Locate the cell with the specified text and output its (x, y) center coordinate. 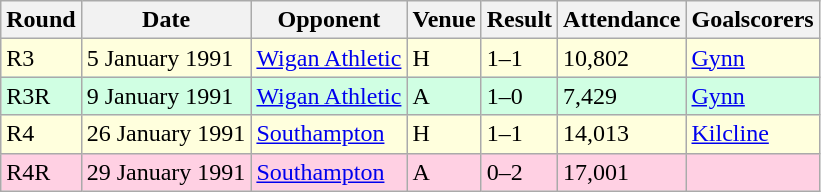
Kilcline (752, 134)
R4R (41, 172)
Venue (444, 20)
R3 (41, 58)
Goalscorers (752, 20)
17,001 (622, 172)
R3R (41, 96)
Attendance (622, 20)
10,802 (622, 58)
29 January 1991 (166, 172)
R4 (41, 134)
14,013 (622, 134)
0–2 (519, 172)
5 January 1991 (166, 58)
9 January 1991 (166, 96)
Opponent (329, 20)
Result (519, 20)
Date (166, 20)
Round (41, 20)
26 January 1991 (166, 134)
1–0 (519, 96)
7,429 (622, 96)
